Capture the cell that displays the provided text and extract its (x, y) central coordinate. 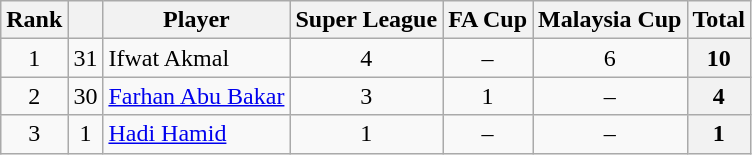
Super League (366, 20)
Rank (34, 20)
10 (719, 58)
31 (86, 58)
Player (196, 20)
Total (719, 20)
Hadi Hamid (196, 134)
Ifwat Akmal (196, 58)
Malaysia Cup (610, 20)
30 (86, 96)
2 (34, 96)
6 (610, 58)
FA Cup (488, 20)
Farhan Abu Bakar (196, 96)
